Extract the (X, Y) coordinate from the center of the cell holding the provided text.  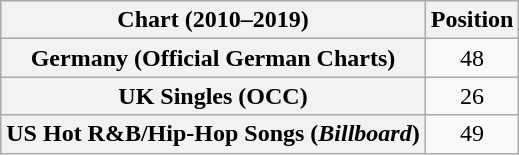
Germany (Official German Charts) (213, 58)
26 (472, 96)
US Hot R&B/Hip-Hop Songs (Billboard) (213, 134)
Position (472, 20)
UK Singles (OCC) (213, 96)
48 (472, 58)
49 (472, 134)
Chart (2010–2019) (213, 20)
